Find where the given text appears and provide that cell's center as (x, y) coordinate. 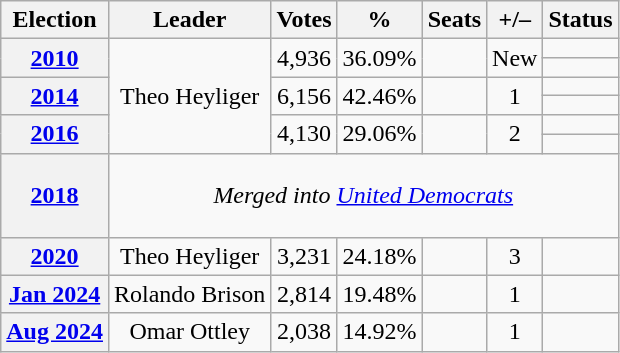
2010 (55, 58)
24.18% (380, 256)
2,038 (304, 332)
2020 (55, 256)
19.48% (380, 294)
Status (580, 20)
Leader (189, 20)
2018 (55, 195)
14.92% (380, 332)
Merged into United Democrats (363, 195)
29.06% (380, 134)
4,130 (304, 134)
42.46% (380, 96)
Omar Ottley (189, 332)
2014 (55, 96)
Seats (454, 20)
Election (55, 20)
Votes (304, 20)
3 (515, 256)
4,936 (304, 58)
2,814 (304, 294)
36.09% (380, 58)
Jan 2024 (55, 294)
6,156 (304, 96)
3,231 (304, 256)
2 (515, 134)
Aug 2024 (55, 332)
+/– (515, 20)
New (515, 58)
Rolando Brison (189, 294)
% (380, 20)
2016 (55, 134)
